Scan for the cell matching the given text and deliver its (X, Y) coordinate at center. 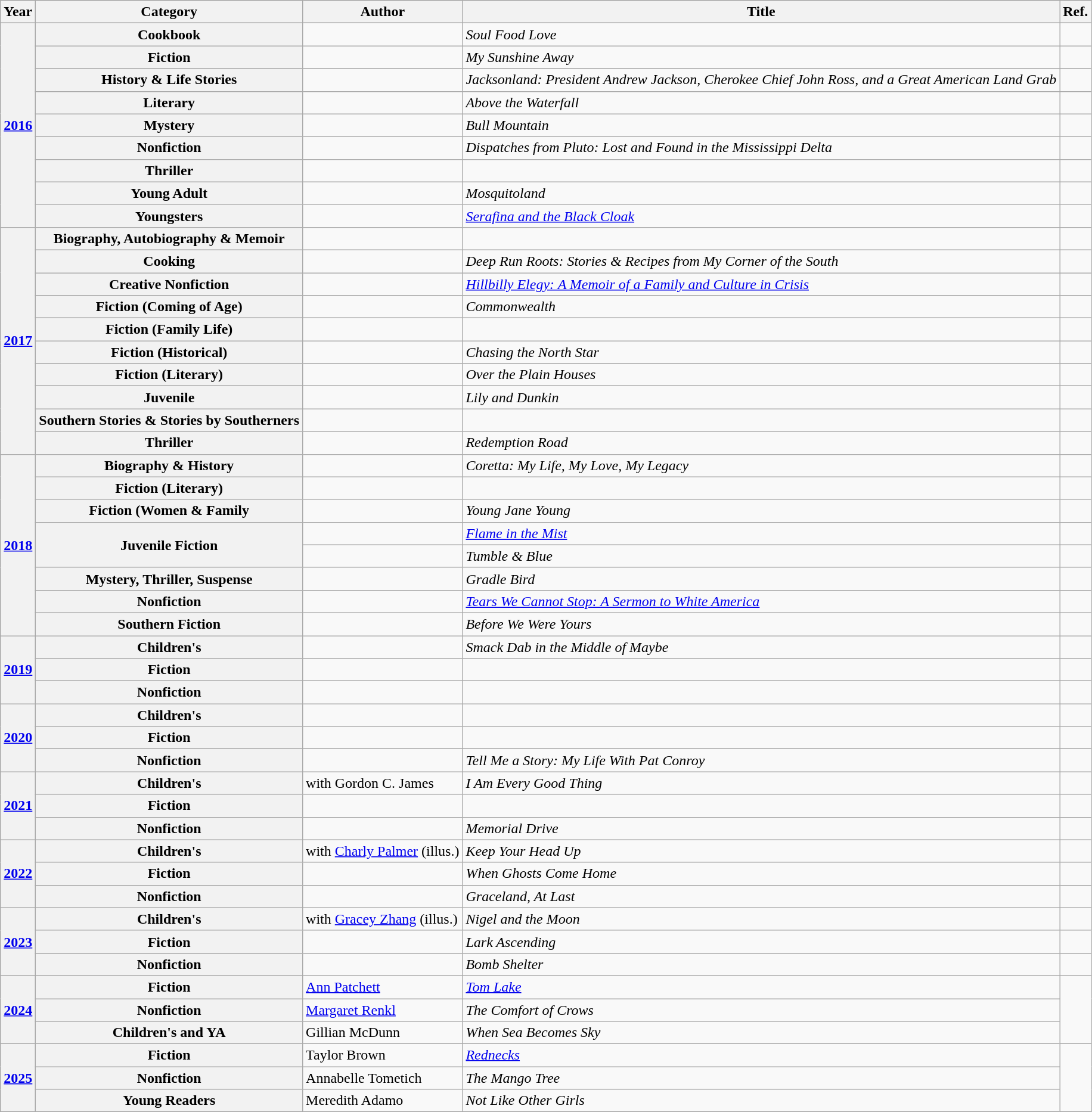
2020 (18, 738)
2023 (18, 942)
Annabelle Tometich (383, 1078)
Fiction (Coming of Age) (169, 307)
2025 (18, 1078)
Title (761, 12)
Fiction (Historical) (169, 352)
with Gracey Zhang (illus.) (383, 919)
Creative Nonfiction (169, 284)
Nigel and the Moon (761, 919)
Fiction (Family Life) (169, 330)
When Ghosts Come Home (761, 874)
Juvenile Fiction (169, 545)
Year (18, 12)
Jacksonland: President Andrew Jackson, Cherokee Chief John Ross, and a Great American Land Grab (761, 80)
Cooking (169, 261)
with Gordon C. James (383, 783)
Lily and Dunkin (761, 397)
My Sunshine Away (761, 57)
Meredith Adamo (383, 1101)
Young Adult (169, 193)
Young Jane Young (761, 511)
Margaret Renkl (383, 1010)
2016 (18, 125)
Tumble & Blue (761, 556)
Category (169, 12)
Soul Food Love (761, 35)
2024 (18, 1010)
Bomb Shelter (761, 964)
Tom Lake (761, 987)
Literary (169, 102)
Keep Your Head Up (761, 851)
Graceland, At Last (761, 896)
Southern Fiction (169, 624)
Fiction (Women & Family (169, 511)
Memorial Drive (761, 828)
Redemption Road (761, 443)
Over the Plain Houses (761, 375)
Tell Me a Story: My Life With Pat Conroy (761, 760)
Hillbilly Elegy: A Memoir of a Family and Culture in Crisis (761, 284)
Rednecks (761, 1055)
2021 (18, 806)
2018 (18, 545)
Gillian McDunn (383, 1033)
Biography & History (169, 465)
Youngsters (169, 216)
Ref. (1075, 12)
2019 (18, 669)
Mosquitoland (761, 193)
Tears We Cannot Stop: A Sermon to White America (761, 601)
Lark Ascending (761, 942)
Above the Waterfall (761, 102)
Mystery (169, 125)
Smack Dab in the Middle of Maybe (761, 647)
The Comfort of Crows (761, 1010)
Before We Were Yours (761, 624)
Coretta: My Life, My Love, My Legacy (761, 465)
Taylor Brown (383, 1055)
Gradle Bird (761, 579)
2022 (18, 874)
Author (383, 12)
Biography, Autobiography & Memoir (169, 238)
The Mango Tree (761, 1078)
Flame in the Mist (761, 533)
Dispatches from Pluto: Lost and Found in the Mississippi Delta (761, 148)
Children's and YA (169, 1033)
Juvenile (169, 397)
History & Life Stories (169, 80)
Serafina and the Black Cloak (761, 216)
Deep Run Roots: Stories & Recipes from My Corner of the South (761, 261)
Mystery, Thriller, Suspense (169, 579)
Not Like Other Girls (761, 1101)
I Am Every Good Thing (761, 783)
Young Readers (169, 1101)
When Sea Becomes Sky (761, 1033)
Commonwealth (761, 307)
Southern Stories & Stories by Southerners (169, 420)
Bull Mountain (761, 125)
with Charly Palmer (illus.) (383, 851)
Cookbook (169, 35)
Chasing the North Star (761, 352)
Ann Patchett (383, 987)
2017 (18, 341)
